Return the [x, y] coordinate for the center point of the cell that contains the specified text.  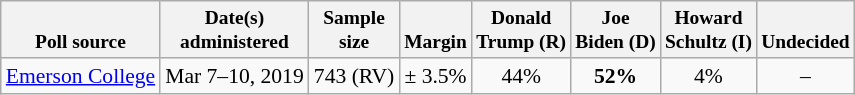
743 (RV) [354, 76]
Date(s)administered [234, 30]
Emerson College [80, 76]
± 3.5% [435, 76]
DonaldTrump (R) [522, 30]
Mar 7–10, 2019 [234, 76]
4% [708, 76]
Undecided [806, 30]
Margin [435, 30]
Samplesize [354, 30]
44% [522, 76]
HowardSchultz (I) [708, 30]
52% [616, 76]
Poll source [80, 30]
JoeBiden (D) [616, 30]
– [806, 76]
